Return the [X, Y] coordinate for the center point of the cell that contains the specified text.  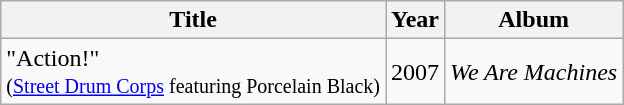
Year [416, 20]
"Action!"(Street Drum Corps featuring Porcelain Black) [194, 72]
We Are Machines [534, 72]
2007 [416, 72]
Title [194, 20]
Album [534, 20]
